Scan for the cell matching the given text and deliver its (x, y) coordinate at center. 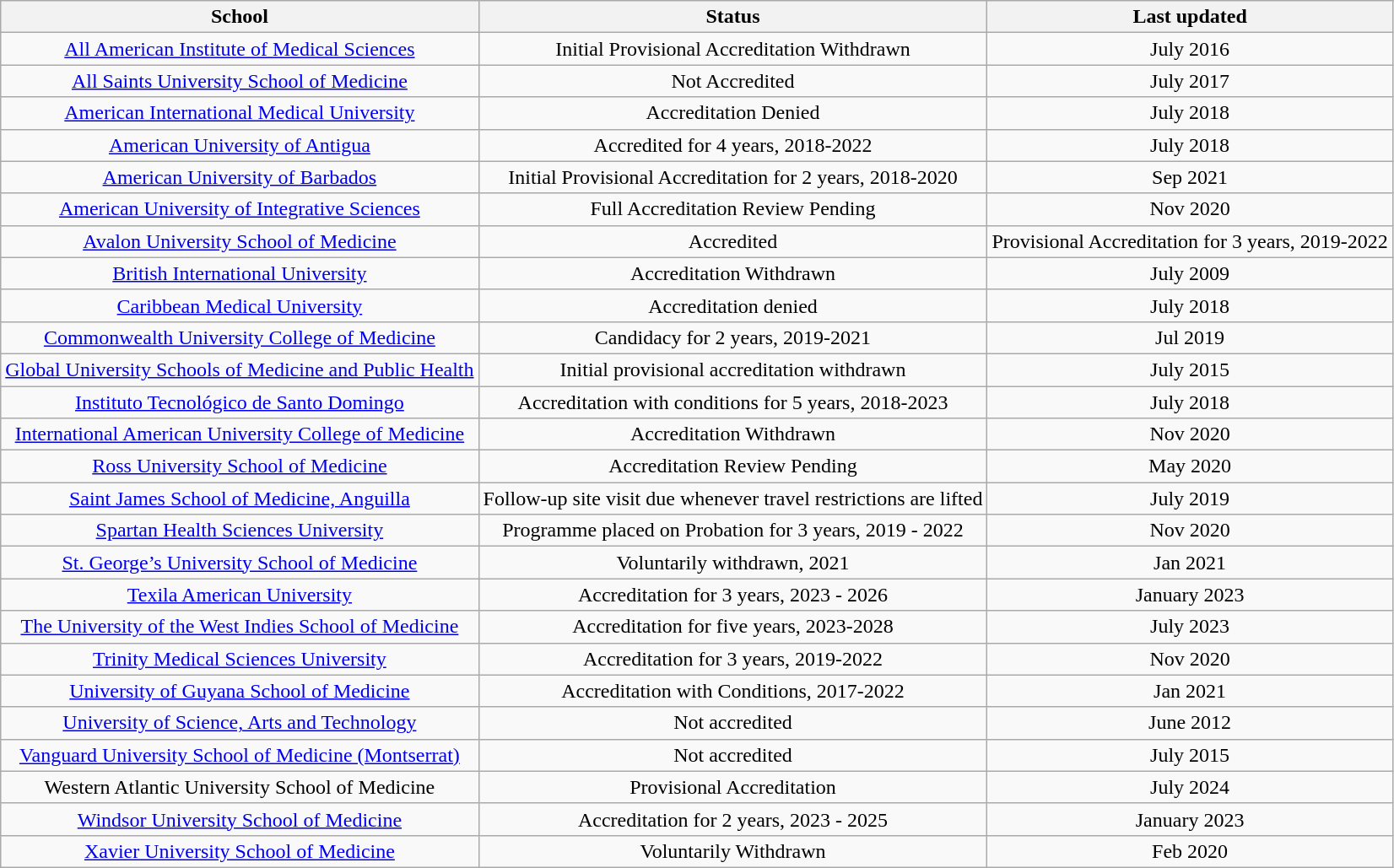
American University of Integrative Sciences (240, 209)
Not Accredited (732, 81)
Jul 2019 (1190, 337)
Sep 2021 (1190, 177)
July 2016 (1190, 49)
Accreditation for five years, 2023-2028 (732, 627)
Accreditation with Conditions, 2017-2022 (732, 691)
British International University (240, 273)
Accreditation for 3 years, 2023 - 2026 (732, 595)
Follow-up site visit due whenever travel restrictions are lifted (732, 499)
Accreditation denied (732, 305)
Windsor University School of Medicine (240, 819)
July 2024 (1190, 787)
Global University Schools of Medicine and Public Health (240, 369)
Accreditation with conditions for 5 years, 2018-2023 (732, 402)
All American Institute of Medical Sciences (240, 49)
Provisional Accreditation for 3 years, 2019-2022 (1190, 241)
All Saints University School of Medicine (240, 81)
July 2017 (1190, 81)
Xavier University School of Medicine (240, 851)
American University of Antigua (240, 145)
Accreditation for 3 years, 2019-2022 (732, 659)
Programme placed on Probation for 3 years, 2019 - 2022 (732, 531)
St. George’s University School of Medicine (240, 563)
July 2019 (1190, 499)
University of Science, Arts and Technology (240, 723)
American University of Barbados (240, 177)
Full Accreditation Review Pending (732, 209)
Accredited for 4 years, 2018-2022 (732, 145)
June 2012 (1190, 723)
Candidacy for 2 years, 2019-2021 (732, 337)
Instituto Tecnológico de Santo Domingo (240, 402)
July 2009 (1190, 273)
Initial Provisional Accreditation Withdrawn (732, 49)
Spartan Health Sciences University (240, 531)
Voluntarily Withdrawn (732, 851)
Provisional Accreditation (732, 787)
Status (732, 17)
Saint James School of Medicine, Anguilla (240, 499)
Feb 2020 (1190, 851)
Texila American University (240, 595)
Trinity Medical Sciences University (240, 659)
Caribbean Medical University (240, 305)
Voluntarily withdrawn, 2021 (732, 563)
July 2023 (1190, 627)
Accredited (732, 241)
School (240, 17)
Accreditation Review Pending (732, 466)
Accreditation Denied (732, 113)
Avalon University School of Medicine (240, 241)
Last updated (1190, 17)
The University of the West Indies School of Medicine (240, 627)
Vanguard University School of Medicine (Montserrat) (240, 755)
Initial Provisional Accreditation for 2 years, 2018-2020 (732, 177)
Accreditation for 2 years, 2023 - 2025 (732, 819)
Initial provisional accreditation withdrawn (732, 369)
American International Medical University (240, 113)
University of Guyana School of Medicine (240, 691)
May 2020 (1190, 466)
International American University College of Medicine (240, 434)
Commonwealth University College of Medicine (240, 337)
Ross University School of Medicine (240, 466)
Western Atlantic University School of Medicine (240, 787)
